Extract the [X, Y] coordinate from the center of the cell holding the provided text.  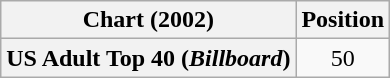
50 [343, 58]
Position [343, 20]
Chart (2002) [148, 20]
US Adult Top 40 (Billboard) [148, 58]
